From the cell containing the given text, extract its center point as (X, Y) coordinate. 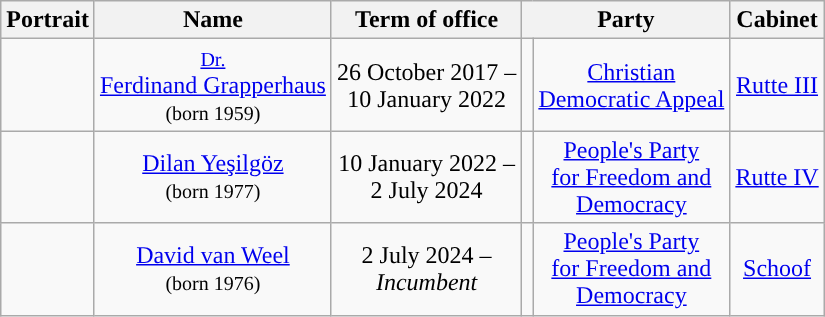
Rutte III (777, 85)
26 October 2017 – 10 January 2022 (426, 85)
10 January 2022 – 2 July 2024 (426, 177)
Christian Democratic Appeal (632, 85)
Schoof (777, 269)
2 July 2024 – Incumbent (426, 269)
Cabinet (777, 20)
Dr. Ferdinand Grapperhaus (born 1959) (212, 85)
David van Weel (born 1976) (212, 269)
Name (212, 20)
Term of office (426, 20)
Portrait (48, 20)
Dilan Yeşilgöz (born 1977) (212, 177)
Rutte IV (777, 177)
Party (626, 20)
